Provide the (x, y) coordinate of the cell's center where the given text is located.  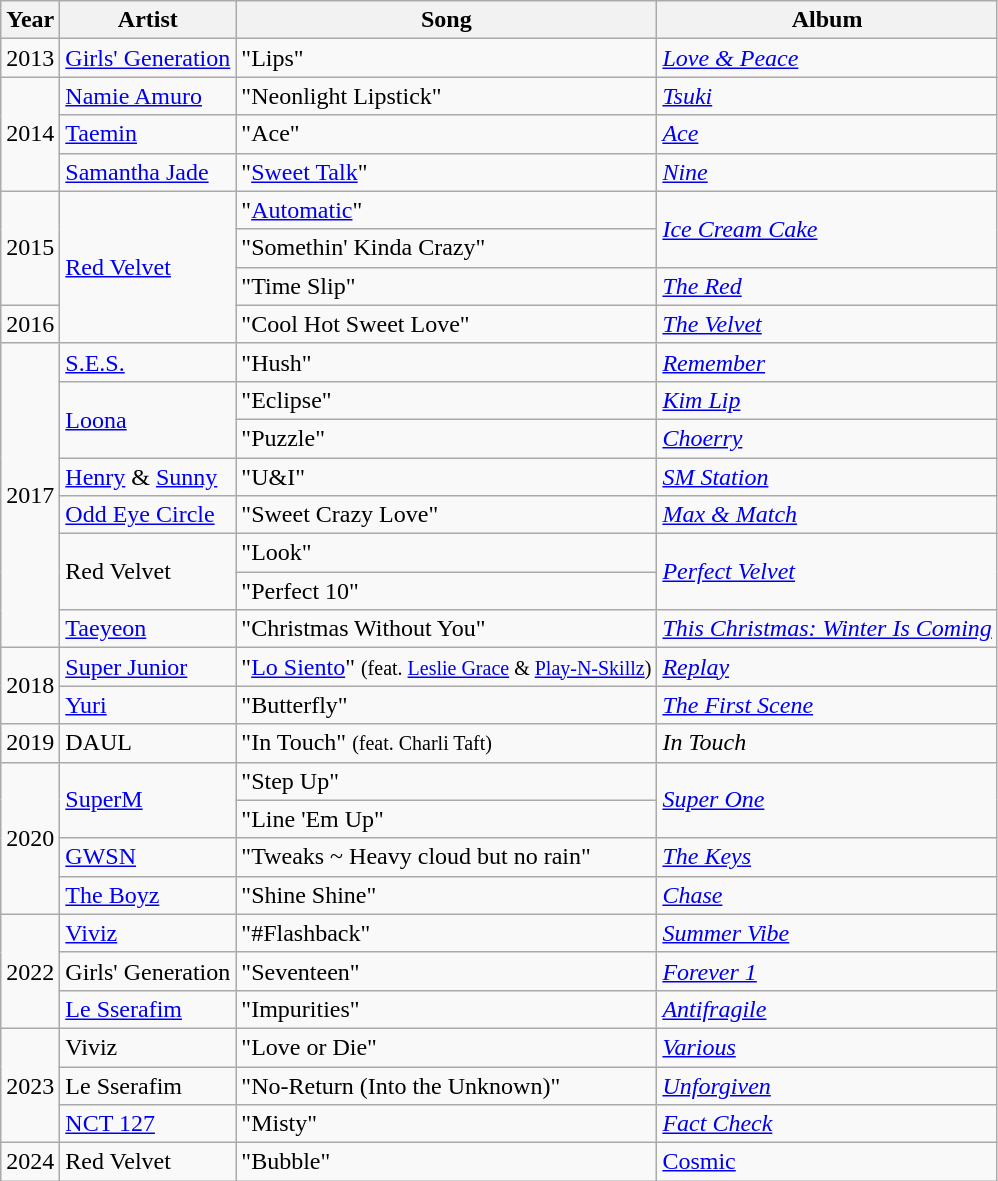
"Shine Shine" (446, 895)
"Butterfly" (446, 705)
2024 (30, 1162)
"Automatic" (446, 210)
"Sweet Crazy Love" (446, 515)
GWSN (148, 857)
"Look" (446, 553)
Antifragile (827, 1009)
Nine (827, 172)
Remember (827, 362)
Tsuki (827, 96)
SuperM (148, 800)
"Lo Siento" (feat. Leslie Grace & Play-N-Skillz) (446, 667)
2016 (30, 324)
Ice Cream Cake (827, 229)
"Somethin' Kinda Crazy" (446, 248)
The Keys (827, 857)
"Christmas Without You" (446, 629)
Forever 1 (827, 971)
"Eclipse" (446, 400)
2022 (30, 971)
Max & Match (827, 515)
This Christmas: Winter Is Coming (827, 629)
"Ace" (446, 134)
Choerry (827, 438)
2020 (30, 838)
"Misty" (446, 1124)
The Red (827, 286)
Ace (827, 134)
Various (827, 1047)
Unforgiven (827, 1085)
"Time Slip" (446, 286)
"U&I" (446, 477)
"Cool Hot Sweet Love" (446, 324)
"Puzzle" (446, 438)
"#Flashback" (446, 933)
"Impurities" (446, 1009)
Samantha Jade (148, 172)
The Boyz (148, 895)
The First Scene (827, 705)
In Touch (827, 743)
"Seventeen" (446, 971)
Henry & Sunny (148, 477)
"Hush" (446, 362)
Odd Eye Circle (148, 515)
"Love or Die" (446, 1047)
"Lips" (446, 58)
"Line 'Em Up" (446, 819)
2015 (30, 248)
Chase (827, 895)
2019 (30, 743)
Cosmic (827, 1162)
Super One (827, 800)
The Velvet (827, 324)
"Neonlight Lipstick" (446, 96)
Summer Vibe (827, 933)
SM Station (827, 477)
"No-Return (Into the Unknown)" (446, 1085)
"Tweaks ~ Heavy cloud but no rain" (446, 857)
Artist (148, 20)
2017 (30, 495)
NCT 127 (148, 1124)
DAUL (148, 743)
"Bubble" (446, 1162)
2018 (30, 686)
Song (446, 20)
Namie Amuro (148, 96)
"In Touch" (feat. Charli Taft) (446, 743)
"Sweet Talk" (446, 172)
Kim Lip (827, 400)
Replay (827, 667)
Love & Peace (827, 58)
Loona (148, 419)
2014 (30, 134)
"Perfect 10" (446, 591)
S.E.S. (148, 362)
Yuri (148, 705)
2023 (30, 1085)
Year (30, 20)
Taeyeon (148, 629)
Perfect Velvet (827, 572)
Taemin (148, 134)
Super Junior (148, 667)
Fact Check (827, 1124)
Album (827, 20)
2013 (30, 58)
"Step Up" (446, 781)
